Determine the (x, y) coordinate at the center of the cell enclosing the given text.  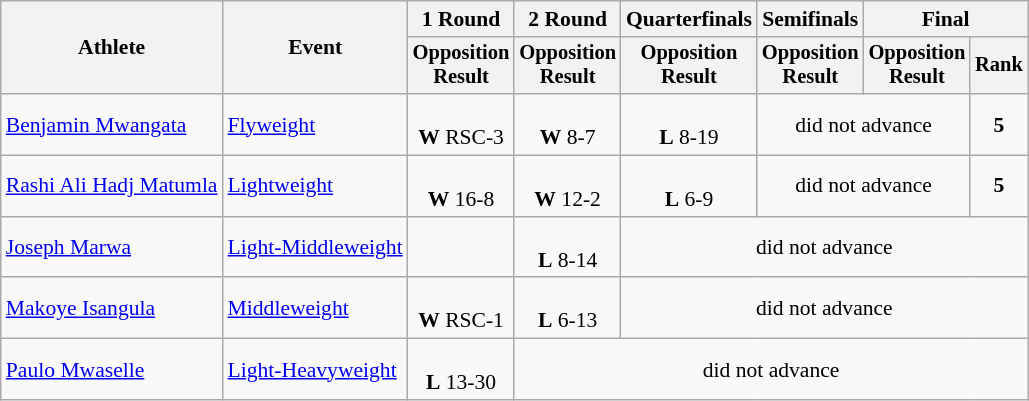
Light-Heavyweight (316, 370)
W RSC-1 (462, 308)
Lightweight (316, 186)
1 Round (462, 19)
Athlete (112, 48)
Paulo Mwaselle (112, 370)
Rank (999, 66)
Light-Middleweight (316, 248)
W RSC-3 (462, 124)
L 8-14 (568, 248)
2 Round (568, 19)
Semifinals (810, 19)
L 6-13 (568, 308)
Benjamin Mwangata (112, 124)
Quarterfinals (689, 19)
Rashi Ali Hadj Matumla (112, 186)
Event (316, 48)
Final (946, 19)
W 16-8 (462, 186)
L 6-9 (689, 186)
L 13-30 (462, 370)
L 8-19 (689, 124)
Makoye Isangula (112, 308)
Middleweight (316, 308)
W 8-7 (568, 124)
W 12-2 (568, 186)
Joseph Marwa (112, 248)
Flyweight (316, 124)
